Find where the given text appears and provide that cell's center as (X, Y) coordinate. 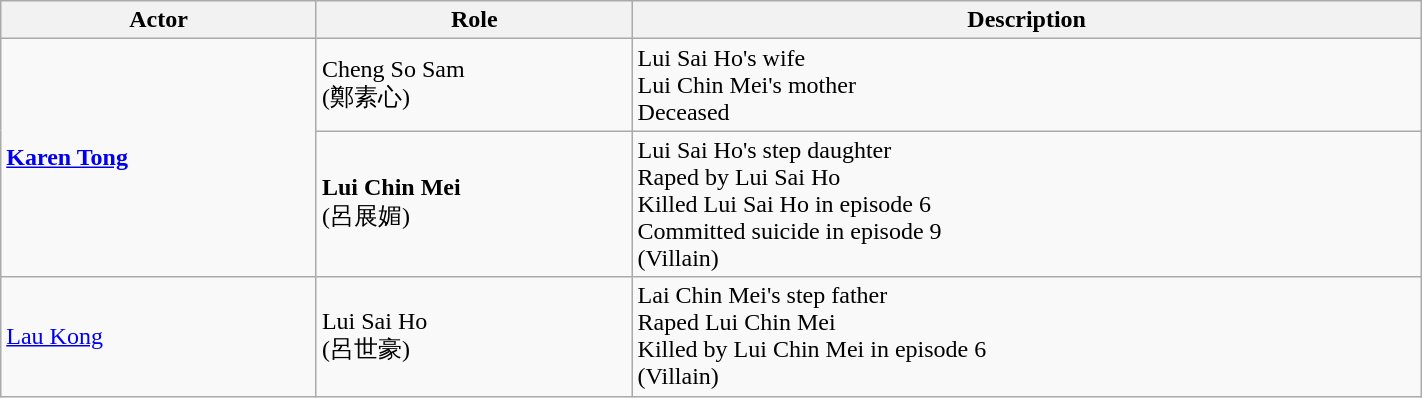
Lui Chin Mei(呂展媚) (474, 204)
Description (1026, 20)
Lui Sai Ho's step daughterRaped by Lui Sai HoKilled Lui Sai Ho in episode 6Committed suicide in episode 9(Villain) (1026, 204)
Lai Chin Mei's step fatherRaped Lui Chin MeiKilled by Lui Chin Mei in episode 6(Villain) (1026, 336)
Karen Tong (159, 158)
Actor (159, 20)
Lui Sai Ho(呂世豪) (474, 336)
Lui Sai Ho's wifeLui Chin Mei's motherDeceased (1026, 85)
Role (474, 20)
Lau Kong (159, 336)
Cheng So Sam(鄭素心) (474, 85)
